For the text-containing cell, return its midpoint in (x, y) coordinate format. 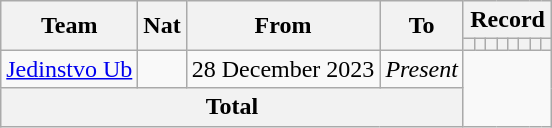
To (422, 26)
Nat (162, 26)
Team (70, 26)
28 December 2023 (283, 69)
Total (232, 107)
Present (422, 69)
From (283, 26)
Record (507, 20)
Jedinstvo Ub (70, 69)
